Determine the [X, Y] coordinate at the center of the cell enclosing the given text.  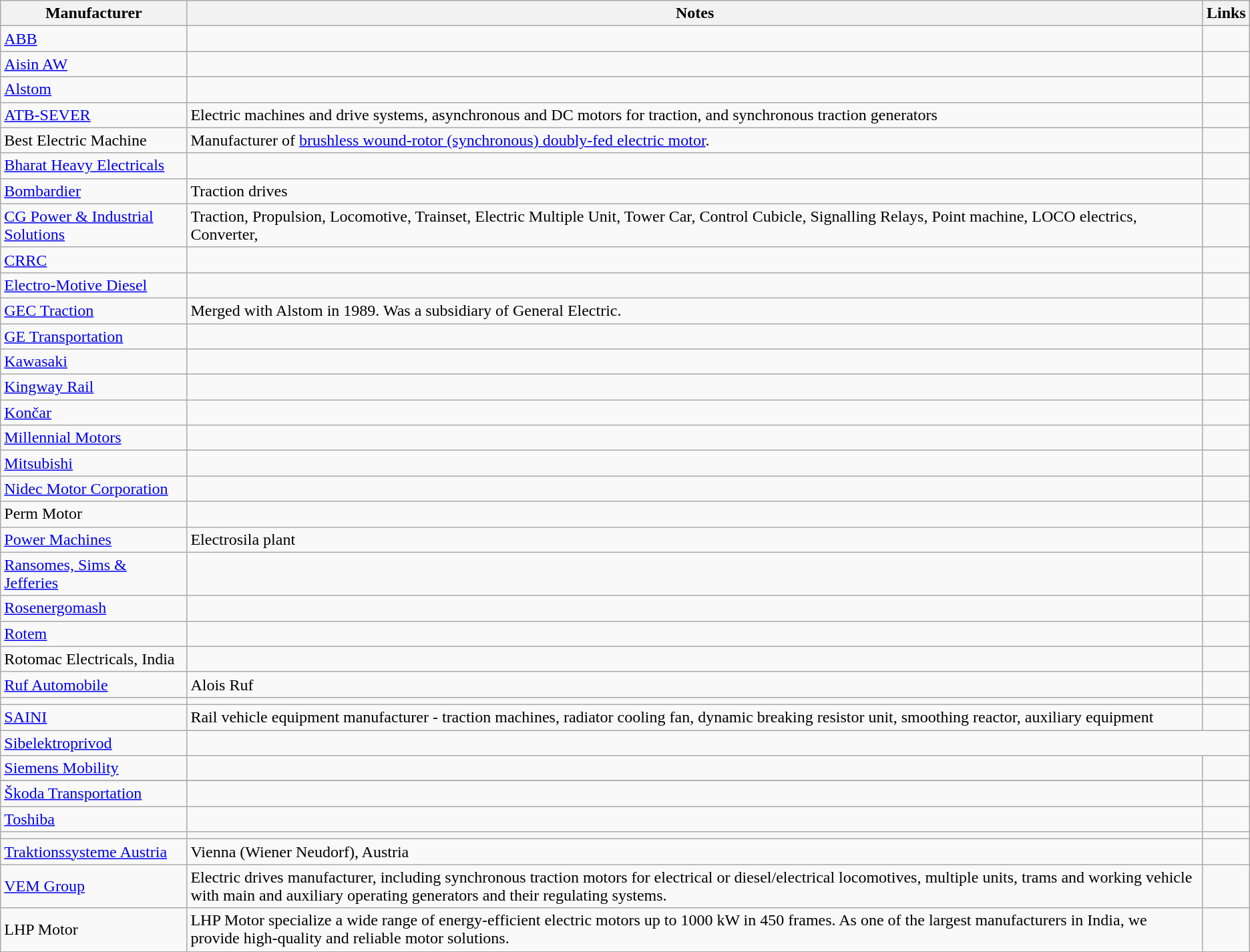
Škoda Transportation [93, 794]
Best Electric Machine [93, 140]
Manufacturer [93, 13]
Power Machines [93, 539]
Kawasaki [93, 362]
Rail vehicle equipment manufacturer - traction machines, radiator cooling fan, dynamic breaking resistor unit, smoothing reactor, auxiliary equipment [695, 717]
Traktionssysteme Austria [93, 852]
Aisin AW [93, 64]
Links [1226, 13]
LHP Motor [93, 929]
Alois Ruf [695, 684]
Toshiba [93, 819]
ABB [93, 39]
CG Power & Industrial Solutions [93, 226]
VEM Group [93, 887]
Mitsubishi [93, 463]
Perm Motor [93, 514]
Ransomes, Sims & Jefferies [93, 574]
Končar [93, 413]
Siemens Mobility [93, 768]
Ruf Automobile [93, 684]
Bombardier [93, 191]
Bharat Heavy Electricals [93, 166]
CRRC [93, 260]
Alstom [93, 89]
Notes [695, 13]
Merged with Alstom in 1989. Was a subsidiary of General Electric. [695, 310]
Sibelektroprivod [93, 743]
Kingway Rail [93, 387]
ATB-SEVER [93, 115]
Electro-Motive Diesel [93, 285]
Rosenergomash [93, 608]
Manufacturer of brushless wound-rotor (synchronous) doubly-fed electric motor. [695, 140]
Millennial Motors [93, 438]
Vienna (Wiener Neudorf), Austria [695, 852]
Traction drives [695, 191]
GE Transportation [93, 336]
Electric machines and drive systems, asynchronous and DC motors for traction, and synchronous traction generators [695, 115]
Rotem [93, 634]
Rotomac Electricals, India [93, 659]
GEC Traction [93, 310]
Electrosila plant [695, 539]
SAINI [93, 717]
Nidec Motor Corporation [93, 489]
